Identify which cell holds the provided text, then report its (x, y) central coordinate. 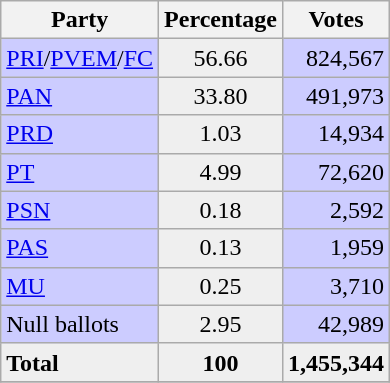
3,710 (336, 286)
2,592 (336, 210)
1,455,344 (336, 362)
Votes (336, 20)
1,959 (336, 248)
PAS (80, 248)
PAN (80, 96)
33.80 (221, 96)
491,973 (336, 96)
4.99 (221, 172)
56.66 (221, 58)
PSN (80, 210)
42,989 (336, 324)
0.18 (221, 210)
72,620 (336, 172)
824,567 (336, 58)
MU (80, 286)
PRI/PVEM/FC (80, 58)
Total (80, 362)
1.03 (221, 134)
0.25 (221, 286)
0.13 (221, 248)
100 (221, 362)
Null ballots (80, 324)
2.95 (221, 324)
14,934 (336, 134)
Party (80, 20)
PT (80, 172)
PRD (80, 134)
Percentage (221, 20)
